Capture the cell that displays the provided text and extract its (X, Y) central coordinate. 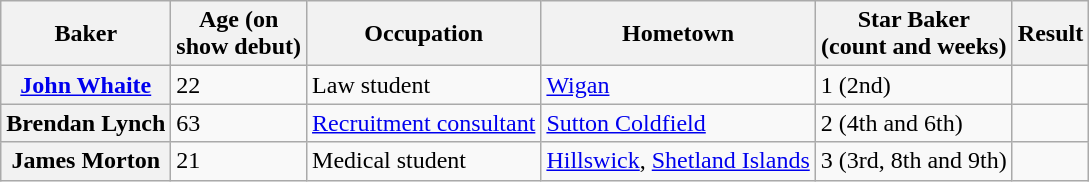
Hillswick, Shetland Islands (678, 161)
Sutton Coldfield (678, 123)
2 (4th and 6th) (914, 123)
Result (1050, 34)
John Whaite (86, 85)
Baker (86, 34)
Medical student (424, 161)
1 (2nd) (914, 85)
Wigan (678, 85)
21 (239, 161)
Brendan Lynch (86, 123)
22 (239, 85)
Age (onshow debut) (239, 34)
Law student (424, 85)
Occupation (424, 34)
Hometown (678, 34)
3 (3rd, 8th and 9th) (914, 161)
63 (239, 123)
Star Baker(count and weeks) (914, 34)
James Morton (86, 161)
Recruitment consultant (424, 123)
